For the text-containing cell, return its midpoint in (X, Y) coordinate format. 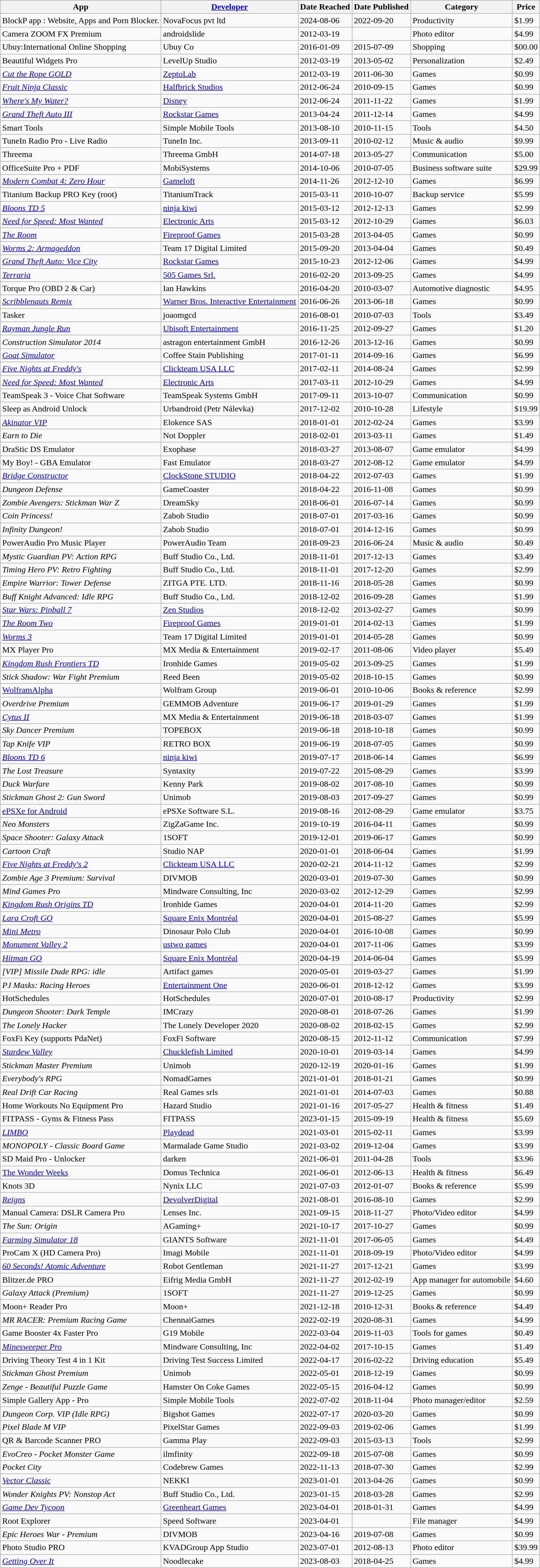
NovaFocus pvt ltd (230, 20)
2022-07-17 (325, 1413)
Personalization (461, 61)
Dinosaur Polo Club (230, 931)
2011-12-14 (381, 114)
2013-09-11 (325, 141)
Developer (230, 7)
2018-02-01 (325, 436)
2015-03-13 (381, 1440)
Real Drift Car Racing (81, 1092)
2010-08-17 (381, 998)
Tasker (81, 315)
File manager (461, 1521)
2024-08-06 (325, 20)
Photo Studio PRO (81, 1548)
2016-04-11 (381, 824)
ePSXe for Android (81, 811)
IMCrazy (230, 1012)
2012-08-13 (381, 1548)
2017-03-11 (325, 382)
2017-12-20 (381, 569)
2019-12-25 (381, 1293)
QR & Barcode Scanner PRO (81, 1440)
2019-11-03 (381, 1333)
joaomgcd (230, 315)
Driving education (461, 1360)
2018-03-07 (381, 717)
Date Reached (325, 7)
PowerAudio Team (230, 543)
2019-07-08 (381, 1534)
2017-12-13 (381, 556)
60 Seconds! Atomic Adventure (81, 1266)
GameCoaster (230, 489)
2017-10-27 (381, 1226)
Moon+ (230, 1306)
2014-10-06 (325, 168)
Moon+ Reader Pro (81, 1306)
astragon entertainment GmbH (230, 342)
Lara Croft GO (81, 918)
Terraria (81, 275)
2016-06-26 (325, 302)
2019-08-03 (325, 797)
Backup service (461, 195)
2013-08-07 (381, 449)
$0.88 (526, 1092)
$3.96 (526, 1159)
The Wonder Weeks (81, 1172)
$3.75 (526, 811)
2010-09-15 (381, 87)
2021-03-02 (325, 1146)
Modern Combat 4: Zero Hour (81, 181)
Game Booster 4x Faster Pro (81, 1333)
2012-01-07 (381, 1186)
ChennaiGames (230, 1320)
2020-08-15 (325, 1039)
2015-03-11 (325, 195)
Threema (81, 154)
2014-07-03 (381, 1092)
2018-07-30 (381, 1467)
androidslide (230, 34)
2017-08-10 (381, 784)
2016-08-10 (381, 1199)
Hazard Studio (230, 1106)
Gameloft (230, 181)
2018-11-04 (381, 1400)
2022-04-02 (325, 1347)
2012-02-19 (381, 1280)
Home Workouts No Equipment Pro (81, 1106)
$4.50 (526, 127)
2022-02-19 (325, 1320)
Mind Games Pro (81, 891)
DevolverDigital (230, 1199)
2013-03-11 (381, 436)
Noodlecake (230, 1561)
2015-07-09 (381, 47)
Reed Been (230, 677)
2019-07-22 (325, 770)
Category (461, 7)
2017-03-16 (381, 516)
Akinator VIP (81, 422)
2016-04-12 (381, 1387)
Wolfram Group (230, 690)
2013-04-26 (381, 1481)
2014-08-24 (381, 369)
Timing Hero PV: Retro Fighting (81, 569)
2015-08-29 (381, 770)
2010-11-15 (381, 127)
2019-01-29 (381, 704)
ClockStone STUDIO (230, 476)
FITPASS (230, 1119)
NEKKI (230, 1481)
2020-10-01 (325, 1052)
2019-07-17 (325, 757)
The Room Two (81, 623)
Worms 3 (81, 637)
2010-10-28 (381, 409)
2020-07-01 (325, 998)
Grand Theft Auto: Vice City (81, 262)
2021-10-17 (325, 1226)
PixelStar Games (230, 1427)
Vector Classic (81, 1481)
ilmfinity (230, 1454)
2018-10-15 (381, 677)
TuneIn Inc. (230, 141)
The Lonely Hacker (81, 1025)
2014-05-28 (381, 637)
505 Games Srl. (230, 275)
2012-12-06 (381, 262)
2016-08-01 (325, 315)
Kenny Park (230, 784)
Kingdom Rush Frontiers TD (81, 663)
Codebrew Games (230, 1467)
Driving Test Success Limited (230, 1360)
2020-03-20 (381, 1413)
GIANTS Software (230, 1239)
2013-05-27 (381, 154)
2022-09-20 (381, 20)
2017-12-21 (381, 1266)
TuneIn Radio Pro - Live Radio (81, 141)
Elokence SAS (230, 422)
Farming Simulator 18 (81, 1239)
Construction Simulator 2014 (81, 342)
2023-07-01 (325, 1548)
$1.20 (526, 328)
2020-02-21 (325, 864)
2017-09-27 (381, 797)
OfficeSuite Pro + PDF (81, 168)
2010-10-06 (381, 690)
2018-12-12 (381, 985)
Earn to Die (81, 436)
2023-01-01 (325, 1481)
Artifact games (230, 971)
2019-08-02 (325, 784)
MX Player Pro (81, 650)
2020-05-01 (325, 971)
2012-12-29 (381, 891)
Blitzer.de PRO (81, 1280)
Driving Theory Test 4 in 1 Kit (81, 1360)
Infinity Dungeon! (81, 529)
Smart Tools (81, 127)
MR RACER: Premium Racing Game (81, 1320)
2014-12-16 (381, 529)
Bloons TD 5 (81, 208)
Cut the Rope GOLD (81, 74)
LevelUp Studio (230, 61)
2018-11-27 (381, 1213)
Coin Princess! (81, 516)
2018-01-01 (325, 422)
2017-01-11 (325, 355)
Chucklefish Limited (230, 1052)
Knots 3D (81, 1186)
2018-11-16 (325, 583)
App manager for automobile (461, 1280)
Disney (230, 101)
WolframAlpha (81, 690)
$6.03 (526, 221)
Root Explorer (81, 1521)
2022-05-15 (325, 1387)
2012-11-12 (381, 1039)
2011-08-06 (381, 650)
2019-12-04 (381, 1146)
2013-12-16 (381, 342)
2016-07-14 (381, 503)
KVADGroup App Studio (230, 1548)
Imagi Mobile (230, 1253)
2013-10-07 (381, 396)
Sleep as Android Unlock (81, 409)
2017-11-06 (381, 945)
2020-03-01 (325, 878)
2019-02-06 (381, 1427)
2016-11-25 (325, 328)
2010-12-31 (381, 1306)
LIMBO (81, 1132)
FoxFi Key (supports PdaNet) (81, 1039)
Business software suite (461, 168)
Worms 2: Armageddon (81, 248)
Hamster On Coke Games (230, 1387)
2020-01-01 (325, 851)
Buff Knight Advanced: Idle RPG (81, 597)
Kingdom Rush Origins TD (81, 905)
Where's My Water? (81, 101)
2019-12-01 (325, 838)
Pocket City (81, 1467)
$29.99 (526, 168)
2021-08-01 (325, 1199)
2020-03-02 (325, 891)
2015-07-08 (381, 1454)
Robot Gentleman (230, 1266)
2020-08-31 (381, 1320)
Zombie Avengers: Stickman War Z (81, 503)
2013-04-05 (381, 235)
$9.99 (526, 141)
Studio NAP (230, 851)
$4.60 (526, 1280)
Video player (461, 650)
Empire Warrior: Tower Defense (81, 583)
Nynix LLC (230, 1186)
Stickman Ghost Premium (81, 1373)
2019-07-30 (381, 878)
Warner Bros. Interactive Entertainment (230, 302)
2018-09-23 (325, 543)
Bigshot Games (230, 1413)
2015-02-11 (381, 1132)
BlockP app : Website, Apps and Porn Blocker. (81, 20)
Overdrive Premium (81, 704)
Tools for games (461, 1333)
2020-01-16 (381, 1065)
Camera ZOOM FX Premium (81, 34)
Lenses Inc. (230, 1213)
Photo manager/editor (461, 1400)
G19 Mobile (230, 1333)
RETRO BOX (230, 744)
ustwo games (230, 945)
2019-03-14 (381, 1052)
Not Doppler (230, 436)
2017-05-27 (381, 1106)
2013-08-10 (325, 127)
2019-02-17 (325, 650)
2016-09-28 (381, 597)
Rayman Jungle Run (81, 328)
2017-09-11 (325, 396)
$6.49 (526, 1172)
Ubuy:International Online Shopping (81, 47)
2022-04-17 (325, 1360)
$39.99 (526, 1548)
2018-02-15 (381, 1025)
AGaming+ (230, 1226)
2019-06-19 (325, 744)
The Room (81, 235)
2022-05-01 (325, 1373)
Galaxy Attack (Premium) (81, 1293)
2018-07-05 (381, 744)
Price (526, 7)
Automotive diagnostic (461, 288)
2021-07-03 (325, 1186)
Threema GmbH (230, 154)
2015-10-23 (325, 262)
2010-02-12 (381, 141)
NomadGames (230, 1079)
2013-04-24 (325, 114)
TeamSpeak Systems GmbH (230, 396)
Space Shooter: Galaxy Attack (81, 838)
2018-06-01 (325, 503)
Manual Camera: DSLR Camera Pro (81, 1213)
2016-04-20 (325, 288)
The Sun: Origin (81, 1226)
2012-07-03 (381, 476)
2018-03-28 (381, 1494)
Goat Simulator (81, 355)
2016-02-20 (325, 275)
2022-07-02 (325, 1400)
$7.99 (526, 1039)
2022-03-04 (325, 1333)
2010-03-07 (381, 288)
EvoCreo - Pocket Monster Game (81, 1454)
DreamSky (230, 503)
ZeptoLab (230, 74)
$4.95 (526, 288)
2013-02-27 (381, 610)
2014-09-16 (381, 355)
2016-10-08 (381, 931)
MONOPOLY - Classic Board Game (81, 1146)
Fruit Ninja Classic (81, 87)
Hitman GO (81, 958)
Dungeon Defense (81, 489)
FITPASS - Gyms & Fitness Pass (81, 1119)
2016-01-09 (325, 47)
Reigns (81, 1199)
Ubuy Co (230, 47)
2015-09-20 (325, 248)
$5.69 (526, 1119)
Halfbrick Studios (230, 87)
2020-04-19 (325, 958)
$2.49 (526, 61)
Coffee Stain Publishing (230, 355)
TitaniumTrack (230, 195)
Torque Pro (OBD 2 & Car) (81, 288)
Stickman Master Premium (81, 1065)
PJ Masks: Racing Heroes (81, 985)
2013-06-18 (381, 302)
Simple Gallery App - Pro (81, 1400)
Scribblenauts Remix (81, 302)
2021-01-16 (325, 1106)
Epic Heroes War - Premium (81, 1534)
2018-06-14 (381, 757)
Zen Studios (230, 610)
2018-12-19 (381, 1373)
SD Maid Pro - Unlocker (81, 1159)
Cartoon Craft (81, 851)
ProCam X (HD Camera Pro) (81, 1253)
2014-11-26 (325, 181)
2017-06-05 (381, 1239)
2016-11-08 (381, 489)
2019-10-19 (325, 824)
FoxFi Software (230, 1039)
2017-12-02 (325, 409)
Cytus II (81, 717)
2018-06-04 (381, 851)
Real Games srls (230, 1092)
Domus Technica (230, 1172)
Stick Shadow: War Fight Premium (81, 677)
2010-10-07 (381, 195)
2022-09-18 (325, 1454)
$5.00 (526, 154)
Zombie Age 3 Premium: Survival (81, 878)
2013-04-04 (381, 248)
2022-11-13 (325, 1467)
GEMMOB Adventure (230, 704)
Bloons TD 6 (81, 757)
Stardew Valley (81, 1052)
2015-08-27 (381, 918)
Speed Software (230, 1521)
Gamma Play (230, 1440)
2018-09-19 (381, 1253)
Syntaxity (230, 770)
Five Nights at Freddy's (81, 369)
$2.59 (526, 1400)
Dungeon Shooter: Dark Temple (81, 1012)
2016-12-26 (325, 342)
2018-01-31 (381, 1507)
Shopping (461, 47)
2012-12-13 (381, 208)
Dungeon Corp. VIP (Idle RPG) (81, 1413)
Game Dev Tycoon (81, 1507)
2020-06-01 (325, 985)
2012-08-29 (381, 811)
Five Nights at Freddy's 2 (81, 864)
Star Wars: Pinball 7 (81, 610)
$00.00 (526, 47)
2017-02-11 (325, 369)
2021-03-01 (325, 1132)
Pixel Blade M VIP (81, 1427)
Date Published (381, 7)
TOPEBOX (230, 730)
2020-08-01 (325, 1012)
The Lonely Developer 2020 (230, 1025)
Zenge - Beautiful Puzzle Game (81, 1387)
2010-07-03 (381, 315)
Getting Over It (81, 1561)
2010-07-05 (381, 168)
2013-05-02 (381, 61)
2018-10-18 (381, 730)
2014-06-04 (381, 958)
Monument Valley 2 (81, 945)
Eifrig Media GmbH (230, 1280)
ePSXe Software S.L. (230, 811)
2023-08-03 (325, 1561)
2012-12-10 (381, 181)
Beautiful Widgets Pro (81, 61)
2021-09-15 (325, 1213)
2017-10-15 (381, 1347)
2012-06-13 (381, 1172)
Ubisoft Entertainment (230, 328)
2011-06-30 (381, 74)
Lifestyle (461, 409)
Grand Theft Auto III (81, 114)
App (81, 7)
2020-08-02 (325, 1025)
2018-05-28 (381, 583)
2015-03-28 (325, 235)
ZigZaGame Inc. (230, 824)
TeamSpeak 3 - Voice Chat Software (81, 396)
2011-04-28 (381, 1159)
My Boy! - GBA Emulator (81, 462)
[VIP] Missile Dude RPG: idle (81, 971)
The Lost Treasure (81, 770)
Tap Knife VIP (81, 744)
2015-09-19 (381, 1119)
2014-11-20 (381, 905)
Neo Monsters (81, 824)
Titanium Backup PRO Key (root) (81, 195)
Playdead (230, 1132)
MobiSystems (230, 168)
2018-01-21 (381, 1079)
2019-08-16 (325, 811)
2023-04-16 (325, 1534)
2012-02-24 (381, 422)
2012-08-12 (381, 462)
Exophase (230, 449)
Ian Hawkins (230, 288)
2014-11-12 (381, 864)
2019-06-01 (325, 690)
2019-03-27 (381, 971)
Duck Warfare (81, 784)
Stickman Ghost 2: Gun Sword (81, 797)
2012-09-27 (381, 328)
2011-11-22 (381, 101)
Mini Metro (81, 931)
2016-06-24 (381, 543)
2021-12-18 (325, 1306)
DraStic DS Emulator (81, 449)
Minesweeper Pro (81, 1347)
2014-07-18 (325, 154)
Entertainment One (230, 985)
ZITGA PTE. LTD. (230, 583)
Greenheart Games (230, 1507)
Bridge Constructor (81, 476)
2018-04-25 (381, 1561)
Wonder Knights PV: Nonstop Act (81, 1494)
darken (230, 1159)
Urbandroid (Petr Nálevka) (230, 409)
$19.99 (526, 409)
2018-07-26 (381, 1012)
PowerAudio Pro Music Player (81, 543)
Everybody's RPG (81, 1079)
Marmalade Game Studio (230, 1146)
2014-02-13 (381, 623)
Fast Emulator (230, 462)
2020-12-19 (325, 1065)
Sky Dancer Premium (81, 730)
Mystic Guardian PV: Action RPG (81, 556)
2016-02-22 (381, 1360)
